Return [x, y] of the center of cell containing provided text 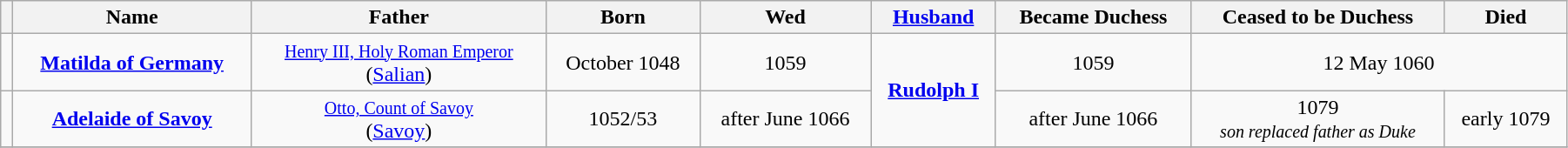
Adelaide of Savoy [131, 118]
Born [623, 17]
1079son replaced father as Duke [1317, 118]
Ceased to be Duchess [1317, 17]
early 1079 [1505, 118]
Rudolph I [933, 91]
1052/53 [623, 118]
Name [131, 17]
Husband [933, 17]
Died [1505, 17]
Became Duchess [1093, 17]
October 1048 [623, 63]
Matilda of Germany [131, 63]
Father [399, 17]
Wed [785, 17]
Otto, Count of Savoy(Savoy) [399, 118]
Henry III, Holy Roman Emperor(Salian) [399, 63]
12 May 1060 [1378, 63]
